Search for the cell housing the specified text and yield its [x, y] center coordinate. 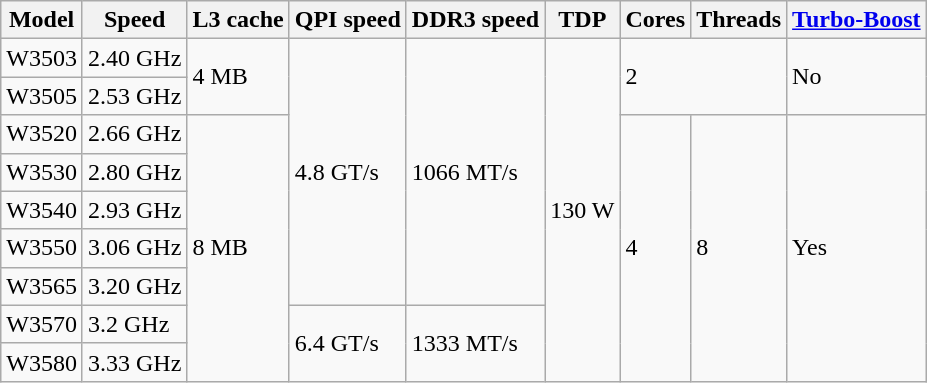
4 MB [238, 77]
3.06 GHz [134, 248]
Speed [134, 20]
W3570 [42, 324]
W3565 [42, 286]
W3540 [42, 210]
3.33 GHz [134, 362]
130 W [582, 210]
W3530 [42, 172]
TDP [582, 20]
2 [704, 77]
3.20 GHz [134, 286]
1066 MT/s [475, 172]
8 [739, 248]
8 MB [238, 248]
Model [42, 20]
W3550 [42, 248]
2.93 GHz [134, 210]
Threads [739, 20]
2.80 GHz [134, 172]
L3 cache [238, 20]
Turbo-Boost [857, 20]
W3520 [42, 134]
QPI speed [348, 20]
4.8 GT/s [348, 172]
2.53 GHz [134, 96]
Cores [656, 20]
2.40 GHz [134, 58]
W3503 [42, 58]
6.4 GT/s [348, 343]
1333 MT/s [475, 343]
Yes [857, 248]
W3505 [42, 96]
2.66 GHz [134, 134]
W3580 [42, 362]
4 [656, 248]
No [857, 77]
3.2 GHz [134, 324]
DDR3 speed [475, 20]
